Return the (x, y) coordinate for the center point of the cell that contains the specified text.  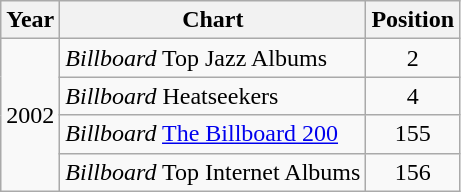
Chart (213, 20)
4 (413, 96)
2 (413, 58)
Billboard The Billboard 200 (213, 134)
Billboard Heatseekers (213, 96)
Billboard Top Internet Albums (213, 172)
155 (413, 134)
Year (30, 20)
2002 (30, 115)
Position (413, 20)
Billboard Top Jazz Albums (213, 58)
156 (413, 172)
